Pinpoint the cell where the given text exists, returning its (x, y) midpoint coordinate. 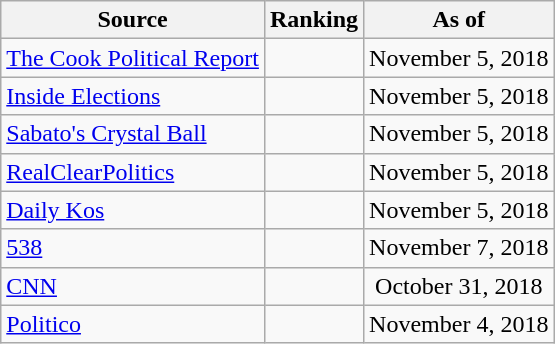
October 31, 2018 (459, 286)
November 7, 2018 (459, 248)
The Cook Political Report (133, 58)
Daily Kos (133, 210)
RealClearPolitics (133, 172)
538 (133, 248)
November 4, 2018 (459, 324)
As of (459, 20)
CNN (133, 286)
Source (133, 20)
Inside Elections (133, 96)
Sabato's Crystal Ball (133, 134)
Ranking (314, 20)
Politico (133, 324)
